From the cell containing the given text, extract its center point as (x, y) coordinate. 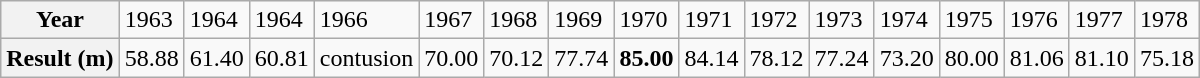
73.20 (906, 58)
1967 (452, 20)
1976 (1036, 20)
1975 (972, 20)
58.88 (152, 58)
1977 (1102, 20)
1974 (906, 20)
1978 (1166, 20)
70.12 (516, 58)
1966 (366, 20)
77.74 (582, 58)
78.12 (776, 58)
1968 (516, 20)
85.00 (646, 58)
1969 (582, 20)
1971 (712, 20)
1963 (152, 20)
70.00 (452, 58)
81.10 (1102, 58)
84.14 (712, 58)
contusion (366, 58)
1973 (842, 20)
1970 (646, 20)
60.81 (282, 58)
61.40 (216, 58)
80.00 (972, 58)
Result (m) (60, 58)
77.24 (842, 58)
1972 (776, 20)
Year (60, 20)
75.18 (1166, 58)
81.06 (1036, 58)
